Pinpoint the cell where the given text exists, returning its (x, y) midpoint coordinate. 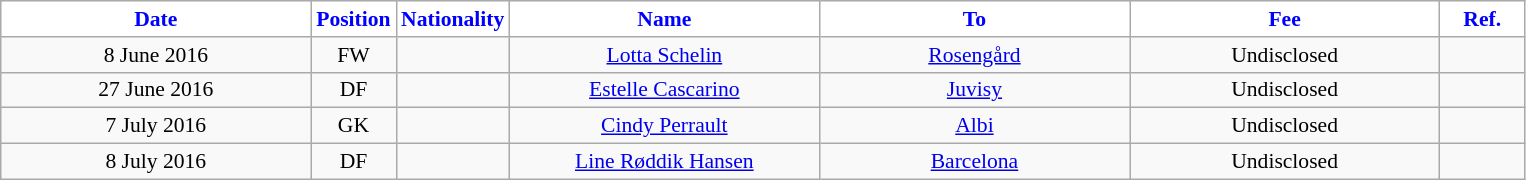
Rosengård (974, 55)
Date (156, 19)
Position (354, 19)
7 July 2016 (156, 126)
FW (354, 55)
Fee (1285, 19)
Nationality (452, 19)
Barcelona (974, 162)
Line Røddik Hansen (664, 162)
To (974, 19)
Lotta Schelin (664, 55)
27 June 2016 (156, 90)
Cindy Perrault (664, 126)
Albi (974, 126)
8 July 2016 (156, 162)
GK (354, 126)
Ref. (1482, 19)
Name (664, 19)
Estelle Cascarino (664, 90)
8 June 2016 (156, 55)
Juvisy (974, 90)
